Provide the (x, y) coordinate of the cell's center where the given text is located.  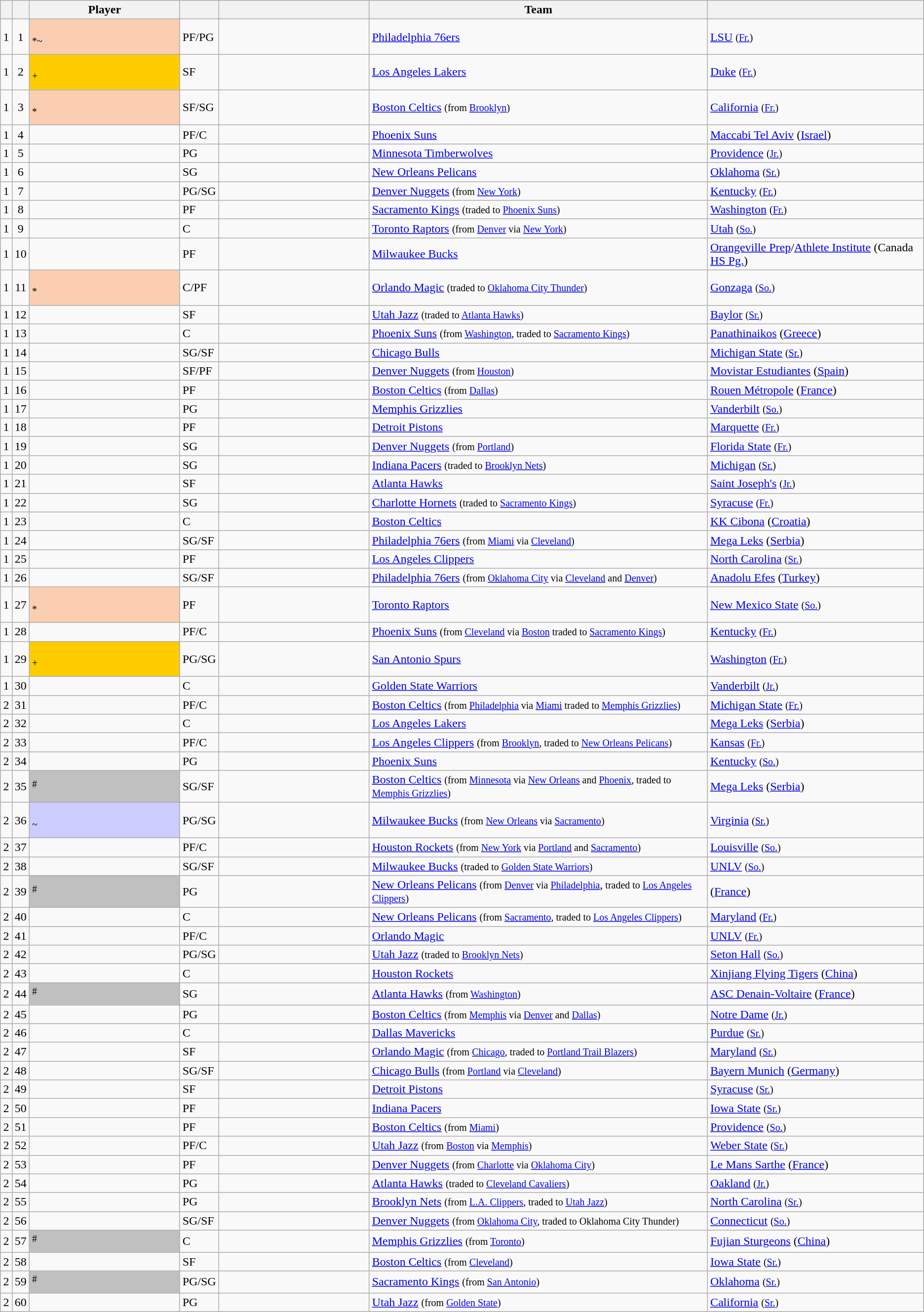
Denver Nuggets (from New York) (538, 191)
Denver Nuggets (from Oklahoma City, traded to Oklahoma City Thunder) (538, 1221)
13 (21, 334)
Le Mans Sarthe (France) (815, 1164)
53 (21, 1164)
Chicago Bulls (from Portland via Cleveland) (538, 1071)
Vanderbilt (Jr.) (815, 686)
Boston Celtics (from Miami) (538, 1127)
44 (21, 994)
Kentucky (So.) (815, 761)
27 (21, 605)
Milwaukee Bucks (538, 254)
Utah (So.) (815, 229)
Purdue (Sr.) (815, 1033)
Boston Celtics (from Brooklyn) (538, 108)
Boston Celtics (538, 521)
39 (21, 891)
Virginia (Sr.) (815, 820)
Los Angeles Clippers (from Brooklyn, traded to New Orleans Pelicans) (538, 742)
Michigan (Sr.) (815, 465)
33 (21, 742)
5 (21, 154)
Utah Jazz (traded to Brooklyn Nets) (538, 955)
51 (21, 1127)
21 (21, 484)
Atlanta Hawks (538, 484)
*~ (105, 37)
42 (21, 955)
Orlando Magic (from Chicago, traded to Portland Trail Blazers) (538, 1052)
ASC Denain-Voltaire (France) (815, 994)
60 (21, 1302)
40 (21, 917)
Philadelphia 76ers (538, 37)
34 (21, 761)
Saint Joseph's (Jr.) (815, 484)
Maccabi Tel Aviv (Israel) (815, 134)
50 (21, 1108)
Anadolu Efes (Turkey) (815, 578)
Indiana Pacers (538, 1108)
California (Fr.) (815, 108)
14 (21, 352)
35 (21, 787)
SF/SG (199, 108)
Boston Celtics (from Memphis via Denver and Dallas) (538, 1014)
10 (21, 254)
28 (21, 632)
32 (21, 724)
Milwaukee Bucks (traded to Golden State Warriors) (538, 866)
Houston Rockets (538, 973)
Team (538, 10)
Indiana Pacers (traded to Brooklyn Nets) (538, 465)
Utah Jazz (traded to Atlanta Hawks) (538, 314)
7 (21, 191)
Minnesota Timberwolves (538, 154)
Weber State (Sr.) (815, 1146)
25 (21, 559)
Orlando Magic (traded to Oklahoma City Thunder) (538, 288)
57 (21, 1241)
Providence (Jr.) (815, 154)
4 (21, 134)
Vanderbilt (So.) (815, 409)
Michigan State (Sr.) (815, 352)
6 (21, 172)
41 (21, 936)
Gonzaga (So.) (815, 288)
58 (21, 1262)
SF/PF (199, 371)
46 (21, 1033)
Baylor (Sr.) (815, 314)
55 (21, 1202)
43 (21, 973)
31 (21, 705)
29 (21, 659)
Xinjiang Flying Tigers (China) (815, 973)
23 (21, 521)
Notre Dame (Jr.) (815, 1014)
Chicago Bulls (538, 352)
54 (21, 1183)
8 (21, 210)
New Orleans Pelicans (from Sacramento, traded to Los Angeles Clippers) (538, 917)
Movistar Estudiantes (Spain) (815, 371)
Golden State Warriors (538, 686)
Connecticut (So.) (815, 1221)
59 (21, 1282)
Orangeville Prep/Athlete Institute (Canada HS Pg.) (815, 254)
Milwaukee Bucks (from New Orleans via Sacramento) (538, 820)
20 (21, 465)
Sacramento Kings (from San Antonio) (538, 1282)
3 (21, 108)
Atlanta Hawks (traded to Cleveland Cavaliers) (538, 1183)
Bayern Munich (Germany) (815, 1071)
Kansas (Fr.) (815, 742)
Charlotte Hornets (traded to Sacramento Kings) (538, 502)
56 (21, 1221)
Syracuse (Sr.) (815, 1089)
18 (21, 427)
11 (21, 288)
(France) (815, 891)
C/PF (199, 288)
47 (21, 1052)
LSU (Fr.) (815, 37)
Michigan State (Fr.) (815, 705)
Atlanta Hawks (from Washington) (538, 994)
Rouen Métropole (France) (815, 390)
22 (21, 502)
9 (21, 229)
Dallas Mavericks (538, 1033)
New Orleans Pelicans (from Denver via Philadelphia, traded to Los Angeles Clippers) (538, 891)
UNLV (Fr.) (815, 936)
Brooklyn Nets (from L.A. Clippers, traded to Utah Jazz) (538, 1202)
Providence (So.) (815, 1127)
17 (21, 409)
Player (105, 10)
19 (21, 446)
~ (105, 820)
16 (21, 390)
Panathinaikos (Greece) (815, 334)
Florida State (Fr.) (815, 446)
38 (21, 866)
15 (21, 371)
52 (21, 1146)
26 (21, 578)
Boston Celtics (from Minnesota via New Orleans and Phoenix, traded to Memphis Grizzlies) (538, 787)
Marquette (Fr.) (815, 427)
Toronto Raptors (from Denver via New York) (538, 229)
Louisville (So.) (815, 848)
Boston Celtics (from Philadelphia via Miami traded to Memphis Grizzlies) (538, 705)
45 (21, 1014)
PF/PG (199, 37)
Utah Jazz (from Boston via Memphis) (538, 1146)
California (Sr.) (815, 1302)
Philadelphia 76ers (from Miami via Cleveland) (538, 540)
Memphis Grizzlies (538, 409)
Houston Rockets (from New York via Portland and Sacramento) (538, 848)
Phoenix Suns (from Cleveland via Boston traded to Sacramento Kings) (538, 632)
Denver Nuggets (from Portland) (538, 446)
Denver Nuggets (from Charlotte via Oklahoma City) (538, 1164)
Toronto Raptors (538, 605)
KK Cibona (Croatia) (815, 521)
Oakland (Jr.) (815, 1183)
36 (21, 820)
12 (21, 314)
48 (21, 1071)
Maryland (Fr.) (815, 917)
Utah Jazz (from Golden State) (538, 1302)
30 (21, 686)
Denver Nuggets (from Houston) (538, 371)
Memphis Grizzlies (from Toronto) (538, 1241)
Syracuse (Fr.) (815, 502)
Duke (Fr.) (815, 72)
UNLV (So.) (815, 866)
Boston Celtics (from Cleveland) (538, 1262)
Seton Hall (So.) (815, 955)
24 (21, 540)
Orlando Magic (538, 936)
New Orleans Pelicans (538, 172)
Boston Celtics (from Dallas) (538, 390)
Los Angeles Clippers (538, 559)
49 (21, 1089)
New Mexico State (So.) (815, 605)
37 (21, 848)
San Antonio Spurs (538, 659)
Fujian Sturgeons (China) (815, 1241)
Phoenix Suns (from Washington, traded to Sacramento Kings) (538, 334)
Maryland (Sr.) (815, 1052)
Sacramento Kings (traded to Phoenix Suns) (538, 210)
Philadelphia 76ers (from Oklahoma City via Cleveland and Denver) (538, 578)
